Output the (x, y) coordinate of the center of the cell containing the given text.  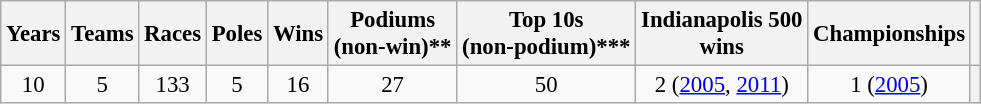
2 (2005, 2011) (722, 85)
Races (173, 34)
Wins (298, 34)
50 (546, 85)
Years (34, 34)
27 (392, 85)
Top 10s(non-podium)*** (546, 34)
Indianapolis 500wins (722, 34)
133 (173, 85)
Podiums(non-win)** (392, 34)
16 (298, 85)
Teams (102, 34)
10 (34, 85)
1 (2005) (890, 85)
Championships (890, 34)
Poles (236, 34)
